Locate the cell with the specified text and output its [X, Y] center coordinate. 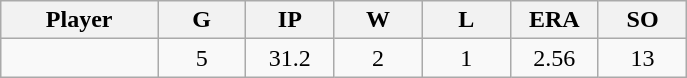
SO [642, 20]
G [202, 20]
L [466, 20]
IP [290, 20]
5 [202, 58]
1 [466, 58]
ERA [554, 20]
2 [378, 58]
31.2 [290, 58]
W [378, 20]
13 [642, 58]
Player [80, 20]
2.56 [554, 58]
